Capture the cell that displays the provided text and extract its (X, Y) central coordinate. 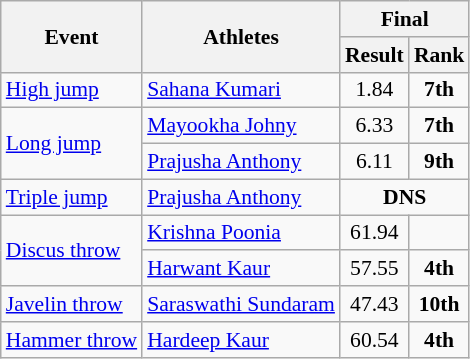
Mayookha Johny (241, 126)
Hammer throw (72, 340)
High jump (72, 90)
Hardeep Kaur (241, 340)
1.84 (374, 90)
Sahana Kumari (241, 90)
Harwant Kaur (241, 269)
61.94 (374, 233)
Javelin throw (72, 304)
9th (440, 162)
Long jump (72, 144)
Saraswathi Sundaram (241, 304)
47.43 (374, 304)
57.55 (374, 269)
Krishna Poonia (241, 233)
Result (374, 55)
6.33 (374, 126)
Rank (440, 55)
Final (404, 19)
60.54 (374, 340)
DNS (404, 197)
10th (440, 304)
Triple jump (72, 197)
Event (72, 36)
Athletes (241, 36)
6.11 (374, 162)
Discus throw (72, 250)
